Search for the cell housing the specified text and yield its (X, Y) center coordinate. 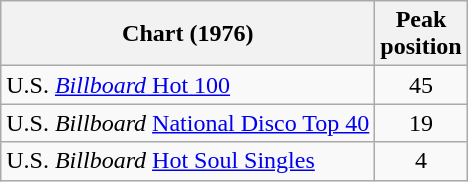
Peakposition (421, 34)
4 (421, 161)
U.S. Billboard National Disco Top 40 (188, 123)
45 (421, 85)
19 (421, 123)
U.S. Billboard Hot 100 (188, 85)
Chart (1976) (188, 34)
U.S. Billboard Hot Soul Singles (188, 161)
